Find where the given text appears and provide that cell's center as [X, Y] coordinate. 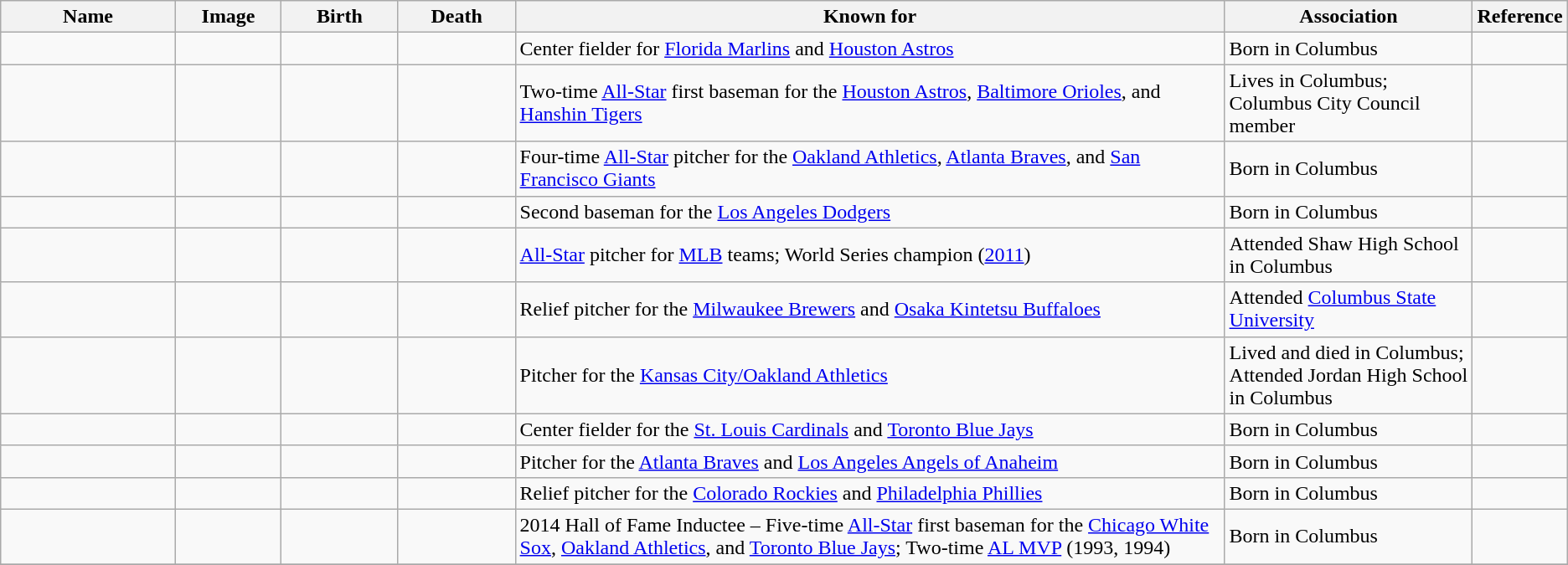
Death [456, 17]
Association [1349, 17]
Lived and died in Columbus; Attended Jordan High School in Columbus [1349, 375]
Relief pitcher for the Milwaukee Brewers and Osaka Kintetsu Buffaloes [869, 310]
Reference [1519, 17]
Pitcher for the Kansas City/Oakland Athletics [869, 375]
Image [228, 17]
All-Star pitcher for MLB teams; World Series champion (2011) [869, 254]
Second baseman for the Los Angeles Dodgers [869, 212]
Birth [340, 17]
Center fielder for Florida Marlins and Houston Astros [869, 49]
Name [89, 17]
Pitcher for the Atlanta Braves and Los Angeles Angels of Anaheim [869, 461]
Relief pitcher for the Colorado Rockies and Philadelphia Phillies [869, 493]
Four-time All-Star pitcher for the Oakland Athletics, Atlanta Braves, and San Francisco Giants [869, 169]
Two-time All-Star first baseman for the Houston Astros, Baltimore Orioles, and Hanshin Tigers [869, 103]
Center fielder for the St. Louis Cardinals and Toronto Blue Jays [869, 429]
Lives in Columbus; Columbus City Council member [1349, 103]
Attended Columbus State University [1349, 310]
Known for [869, 17]
Attended Shaw High School in Columbus [1349, 254]
